Capture the cell that displays the provided text and extract its (x, y) central coordinate. 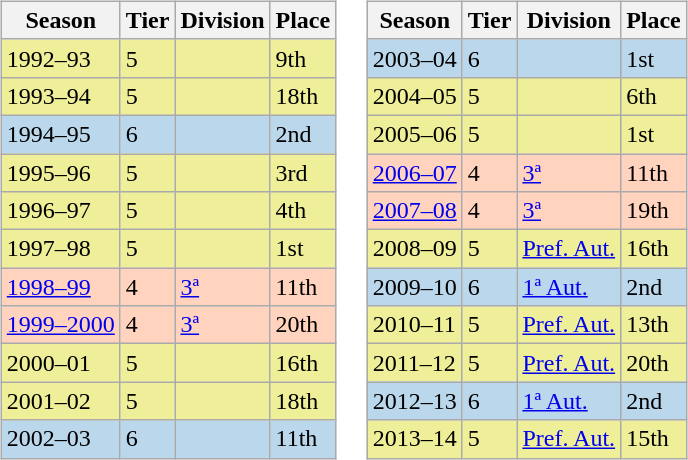
1992–93 (60, 58)
2011–12 (414, 363)
2002–03 (60, 439)
2000–01 (60, 363)
2007–08 (414, 211)
2006–07 (414, 173)
2010–11 (414, 325)
1995–96 (60, 173)
1999–2000 (60, 325)
19th (654, 211)
13th (654, 325)
1998–99 (60, 287)
4th (303, 211)
9th (303, 58)
1993–94 (60, 96)
1997–98 (60, 249)
6th (654, 96)
2003–04 (414, 58)
2009–10 (414, 287)
2013–14 (414, 439)
1994–95 (60, 134)
2012–13 (414, 401)
2001–02 (60, 401)
2005–06 (414, 134)
15th (654, 439)
2008–09 (414, 249)
1996–97 (60, 211)
2004–05 (414, 96)
3rd (303, 173)
